Scan for the cell matching the given text and deliver its (x, y) coordinate at center. 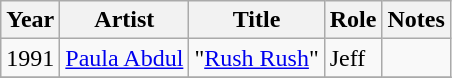
Jeff (353, 58)
Notes (416, 20)
Role (353, 20)
Paula Abdul (124, 58)
1991 (30, 58)
Title (256, 20)
Artist (124, 20)
"Rush Rush" (256, 58)
Year (30, 20)
